Provide the [x, y] coordinate of the cell's center where the given text is located.  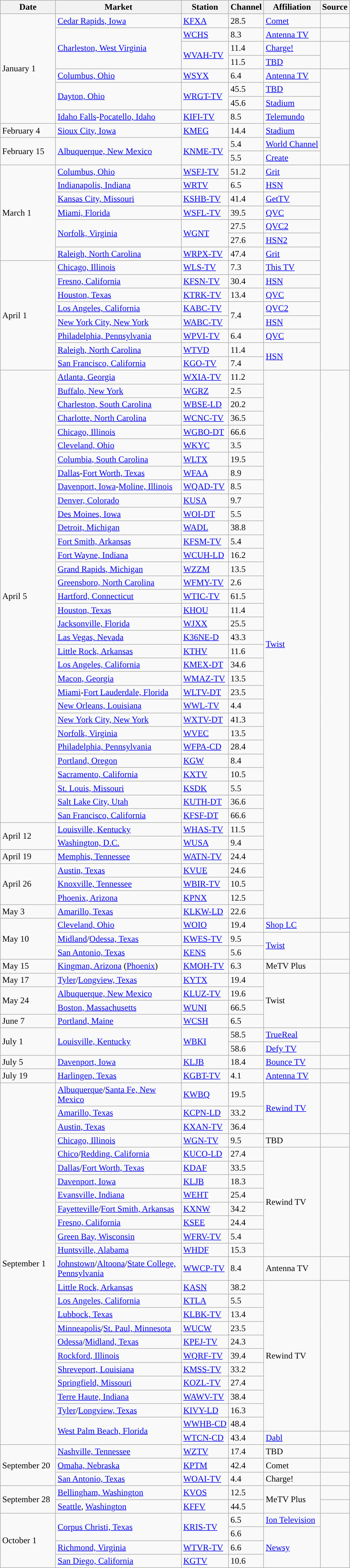
Fayetteville/Fort Smith, Arkansas [118, 1209]
Buffalo, New York [118, 391]
39.4 [246, 1356]
KTLA [205, 1301]
April 12 [28, 836]
WAWV-TV [205, 1397]
36.6 [246, 802]
Bellingham, Washington [118, 1492]
KHOU [205, 610]
Des Moines, Iowa [118, 514]
WBSE-LD [205, 405]
WJXX [205, 624]
Dallas/Fort Worth, Texas [118, 1168]
KYTX [205, 980]
KMEG [205, 130]
WWL-TV [205, 706]
KFSN-TV [205, 281]
Shop LC [292, 925]
17.4 [246, 1451]
Sacramento, California [118, 774]
WGRZ [205, 391]
Defy TV [292, 1049]
WKYC [205, 446]
8.3 [246, 35]
16.2 [246, 555]
9.4 [246, 843]
KUCO-LD [205, 1154]
WLTX [205, 459]
WOI-DT [205, 514]
WWHB-CD [205, 1424]
KASN [205, 1287]
WTCN-CD [205, 1438]
WXIA-TV [205, 377]
WFAA [205, 473]
Ion Television [292, 1520]
WPVI-TV [205, 336]
KMOH-TV [205, 966]
April 1 [28, 315]
Market [118, 7]
WLS-TV [205, 267]
25.5 [246, 624]
April 5 [28, 596]
WOAI-TV [205, 1479]
Corpus Christi, Texas [118, 1527]
KWBQ [205, 1094]
Grand Rapids, Michigan [118, 569]
WHAS-TV [205, 829]
22.6 [246, 911]
Midland/Odessa, Texas [118, 939]
Miami-Fort Lauderdale, Florida [118, 692]
This TV [292, 267]
8.9 [246, 473]
61.5 [246, 596]
Dabl [292, 1438]
2.5 [246, 391]
WTVR-TV [205, 1547]
Knoxville, Tennessee [118, 884]
WTVD [205, 350]
Detroit, Michigan [118, 528]
41.3 [246, 720]
KRIS-TV [205, 1527]
KTHV [205, 651]
February 4 [28, 130]
28.4 [246, 747]
Kingman, Arizona (Phoenix) [118, 966]
Atlanta, Georgia [118, 377]
43.4 [246, 1438]
KVUE [205, 870]
2.6 [246, 582]
Richmond, Virginia [118, 1547]
May 15 [28, 966]
KFSM-TV [205, 541]
WHDF [205, 1250]
WOIO [205, 925]
Shreveport, Louisiana [118, 1369]
KSDK [205, 788]
Bounce TV [292, 1062]
Green Bay, Wisconsin [118, 1236]
38.2 [246, 1287]
KGO-TV [205, 363]
27.6 [246, 240]
KSHB-TV [205, 199]
March 1 [28, 213]
WGN-TV [205, 1140]
Boston, Massachusetts [118, 1007]
Fort Wayne, Indiana [118, 555]
Portland, Oregon [118, 761]
HSN2 [292, 240]
WZTV [205, 1451]
September 1 [28, 1264]
11.6 [246, 651]
Huntsville, Alabama [118, 1250]
Sioux City, Iowa [118, 130]
WZZM [205, 569]
48.4 [246, 1424]
38.8 [246, 528]
WBKI [205, 1041]
May 17 [28, 980]
KXAN-TV [205, 1127]
KLBK-TV [205, 1315]
KIVY-LD [205, 1410]
Evansville, Indiana [118, 1195]
WABC-TV [205, 322]
KNME-TV [205, 151]
KFFV [205, 1506]
58.6 [246, 1049]
27.5 [246, 226]
Dallas-Fort Worth, Texas [118, 473]
WGBO-DT [205, 432]
KGBT-TV [205, 1076]
KUSA [205, 500]
Terre Haute, Indiana [118, 1397]
Harlingen, Texas [118, 1076]
14.4 [246, 130]
May 24 [28, 1000]
45.6 [246, 103]
41.4 [246, 199]
15.3 [246, 1250]
KDAF [205, 1168]
KMEX-DT [205, 665]
Macon, Georgia [118, 679]
Miami, Florida [118, 213]
St. Louis, Missouri [118, 788]
WGNT [205, 233]
Charlotte, North Carolina [118, 418]
KFSF-DT [205, 815]
KLKW-LD [205, 911]
66.5 [246, 1007]
WQAD-TV [205, 487]
TrueReal [292, 1035]
Nashville, Tennessee [118, 1451]
July 1 [28, 1041]
Cedar Rapids, Iowa [118, 21]
WEHT [205, 1195]
28.5 [246, 21]
Springfield, Missouri [118, 1383]
Minneapolis/St. Paul, Minnesota [118, 1328]
47.4 [246, 254]
WCNC-TV [205, 418]
18.3 [246, 1181]
Newsy [292, 1547]
Seattle, Washington [118, 1506]
Salt Lake City, Utah [118, 802]
Create [292, 158]
24.6 [246, 870]
WSYX [205, 76]
WFMY-TV [205, 582]
WRPX-TV [205, 254]
36.4 [246, 1127]
KFXA [205, 21]
Washington, D.C. [118, 843]
WBIR-TV [205, 884]
KABC-TV [205, 308]
WSFL-TV [205, 213]
Telemundo [292, 117]
Rockford, Illinois [118, 1356]
Station [205, 7]
WATN-TV [205, 857]
KXTV [205, 774]
33.5 [246, 1168]
Columbia, South Carolina [118, 459]
Las Vegas, Nevada [118, 637]
WMAZ-TV [205, 679]
WVAH-TV [205, 55]
June 7 [28, 1021]
3.5 [246, 446]
45.5 [246, 89]
Phoenix, Arizona [118, 898]
KWES-TV [205, 939]
KENS [205, 952]
KXNW [205, 1209]
WCSH [205, 1021]
34.6 [246, 665]
Jacksonville, Florida [118, 624]
19.6 [246, 993]
April 19 [28, 857]
43.3 [246, 637]
38.4 [246, 1397]
Davenport, Iowa-Moline, Illinois [118, 487]
KSEE [205, 1222]
KMSS-TV [205, 1369]
KTRK-TV [205, 295]
KPEJ-TV [205, 1342]
20.2 [246, 405]
WUSA [205, 843]
KGW [205, 761]
October 1 [28, 1541]
Source [335, 7]
World Channel [292, 144]
KPNX [205, 898]
GetTV [292, 199]
42.4 [246, 1465]
WQRF-TV [205, 1356]
10.6 [246, 1561]
WWCP-TV [205, 1269]
September 20 [28, 1465]
25.4 [246, 1195]
Lubbock, Texas [118, 1315]
WXTV-DT [205, 720]
May 10 [28, 939]
39.5 [246, 213]
16.3 [246, 1410]
WADL [205, 528]
New Orleans, Louisiana [118, 706]
San Diego, California [118, 1561]
WRGT-TV [205, 96]
11.2 [246, 377]
July 19 [28, 1076]
WUCW [205, 1328]
KPTM [205, 1465]
Odessa/Midland, Texas [118, 1342]
WVEC [205, 733]
Affiliation [292, 7]
18.4 [246, 1062]
Albuquerque/Santa Fe, New Mexico [118, 1094]
5.6 [246, 952]
24.3 [246, 1342]
April 26 [28, 884]
Greensboro, North Carolina [118, 582]
Kansas City, Missouri [118, 199]
KLUZ-TV [205, 993]
58.5 [246, 1035]
KOZL-TV [205, 1383]
July 5 [28, 1062]
January 1 [28, 69]
51.2 [246, 172]
36.5 [246, 418]
February 15 [28, 151]
44.5 [246, 1506]
Dayton, Ohio [118, 96]
WSFJ-TV [205, 172]
KCPN-LD [205, 1113]
4.1 [246, 1076]
Fort Smith, Arkansas [118, 541]
Idaho Falls-Pocatello, Idaho [118, 117]
KIFI-TV [205, 117]
Omaha, Nebraska [118, 1465]
WUNI [205, 1007]
KGTV [205, 1561]
Johnstown/Altoona/State College, Pennsylvania [118, 1269]
Chico/Redding, California [118, 1154]
9.7 [246, 500]
Memphis, Tennessee [118, 857]
WCUH-LD [205, 555]
Date [28, 7]
May 3 [28, 911]
KUTH-DT [205, 802]
West Palm Beach, Florida [118, 1431]
Hartford, Connecticut [118, 596]
7.3 [246, 267]
Portland, Maine [118, 1021]
K36NE-D [205, 637]
34.2 [246, 1209]
Channel [246, 7]
KVOS [205, 1492]
Indianapolis, Indiana [118, 185]
WLTV-DT [205, 692]
6.3 [246, 966]
30.4 [246, 281]
Charleston, West Virginia [118, 48]
Denver, Colorado [118, 500]
WCHS [205, 35]
WTIC-TV [205, 596]
Charleston, South Carolina [118, 405]
WFRV-TV [205, 1236]
WFPA-CD [205, 747]
WRTV [205, 185]
September 28 [28, 1499]
